Return the (x, y) coordinate for the center point of the cell that contains the specified text.  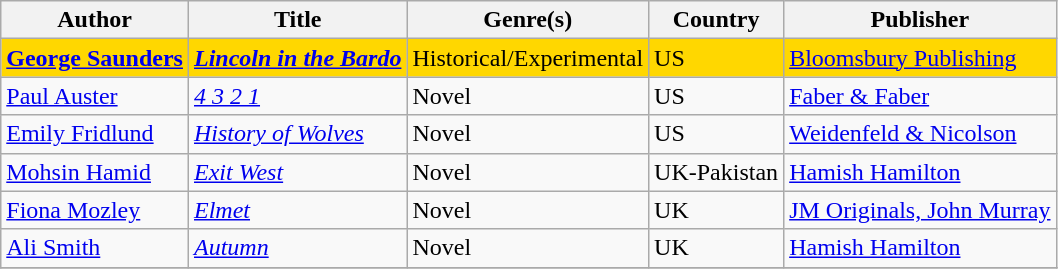
Elmet (297, 210)
Author (95, 20)
Paul Auster (95, 96)
JM Originals, John Murray (920, 210)
Emily Fridlund (95, 134)
George Saunders (95, 58)
UK-Pakistan (716, 172)
Historical/Experimental (528, 58)
Fiona Mozley (95, 210)
Lincoln in the Bardo (297, 58)
Exit West (297, 172)
Genre(s) (528, 20)
Bloomsbury Publishing (920, 58)
Country (716, 20)
Faber & Faber (920, 96)
Title (297, 20)
Autumn (297, 248)
History of Wolves (297, 134)
Ali Smith (95, 248)
Publisher (920, 20)
Weidenfeld & Nicolson (920, 134)
4 3 2 1 (297, 96)
Mohsin Hamid (95, 172)
